Capture the cell that displays the provided text and extract its [X, Y] central coordinate. 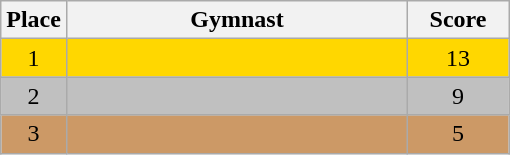
Place [34, 20]
Score [458, 20]
13 [458, 58]
Gymnast [236, 20]
9 [458, 96]
1 [34, 58]
5 [458, 134]
2 [34, 96]
3 [34, 134]
